Search for the cell housing the specified text and yield its (x, y) center coordinate. 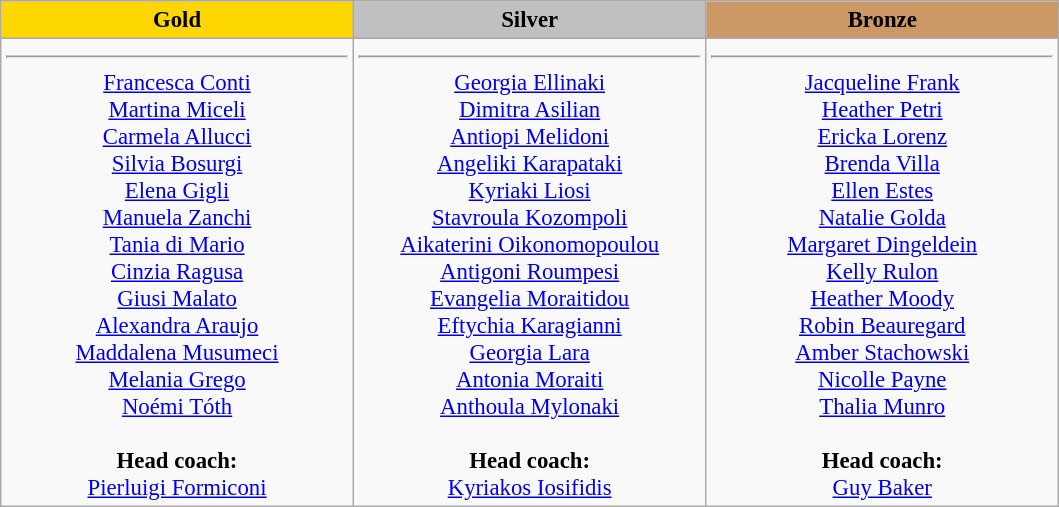
Gold (178, 20)
Bronze (882, 20)
Silver (530, 20)
